Determine the [x, y] coordinate at the center of the cell enclosing the given text.  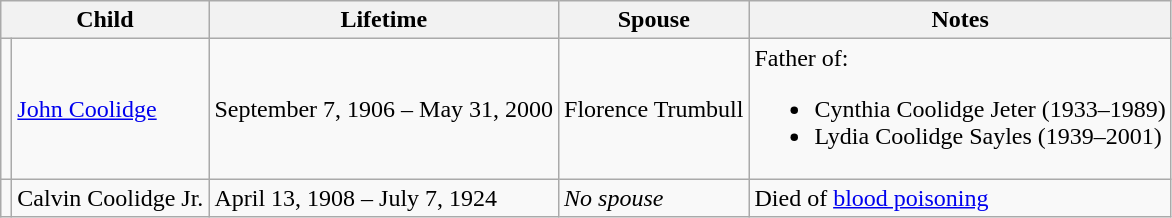
April 13, 1908 – July 7, 1924 [384, 198]
Lifetime [384, 20]
Calvin Coolidge Jr. [110, 198]
September 7, 1906 – May 31, 2000 [384, 109]
No spouse [654, 198]
Died of blood poisoning [960, 198]
John Coolidge [110, 109]
Spouse [654, 20]
Florence Trumbull [654, 109]
Notes [960, 20]
Child [105, 20]
Father of:Cynthia Coolidge Jeter (1933–1989)Lydia Coolidge Sayles (1939–2001) [960, 109]
